Search for the cell housing the specified text and yield its (x, y) center coordinate. 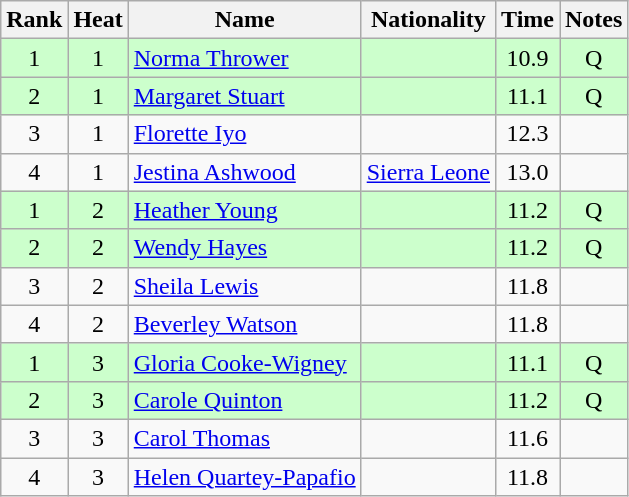
Helen Quartey-Papafio (244, 477)
Nationality (428, 20)
Sierra Leone (428, 172)
Sheila Lewis (244, 286)
10.9 (528, 58)
Heather Young (244, 210)
12.3 (528, 134)
Norma Thrower (244, 58)
Wendy Hayes (244, 248)
Name (244, 20)
Florette Iyo (244, 134)
Margaret Stuart (244, 96)
Time (528, 20)
Gloria Cooke-Wigney (244, 362)
Beverley Watson (244, 324)
Heat (98, 20)
Rank (34, 20)
Carol Thomas (244, 438)
Notes (594, 20)
Jestina Ashwood (244, 172)
13.0 (528, 172)
Carole Quinton (244, 400)
11.6 (528, 438)
